Scan for the cell matching the given text and deliver its [X, Y] coordinate at center. 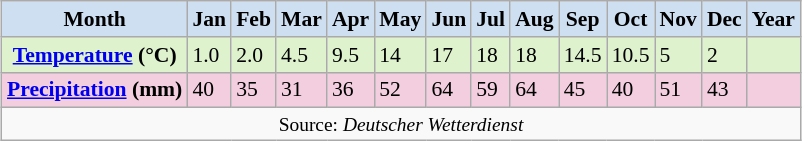
51 [678, 90]
52 [400, 90]
Aug [534, 19]
59 [490, 90]
31 [302, 90]
Nov [678, 19]
5 [678, 55]
Jan [209, 19]
14 [400, 55]
May [400, 19]
43 [724, 90]
Year [774, 19]
1.0 [209, 55]
Temperature (°C) [94, 55]
Oct [631, 19]
Precipitation (mm) [94, 90]
14.5 [583, 55]
Mar [302, 19]
4.5 [302, 55]
Month [94, 19]
Jun [448, 19]
Jul [490, 19]
36 [350, 90]
Dec [724, 19]
Source: Deutscher Wetterdienst [401, 124]
Apr [350, 19]
45 [583, 90]
2.0 [254, 55]
Sep [583, 19]
35 [254, 90]
10.5 [631, 55]
2 [724, 55]
Feb [254, 19]
17 [448, 55]
9.5 [350, 55]
